Detect which cell encompasses the target text, then output its [x, y] center coordinate. 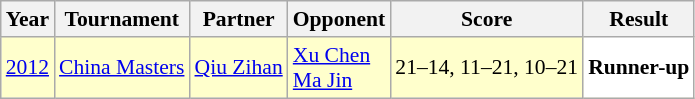
Qiu Zihan [238, 68]
Opponent [340, 19]
Partner [238, 19]
Xu Chen Ma Jin [340, 68]
Tournament [122, 19]
China Masters [122, 68]
Score [486, 19]
Result [638, 19]
Year [28, 19]
21–14, 11–21, 10–21 [486, 68]
Runner-up [638, 68]
2012 [28, 68]
